Determine the (X, Y) coordinate at the center of the cell enclosing the given text.  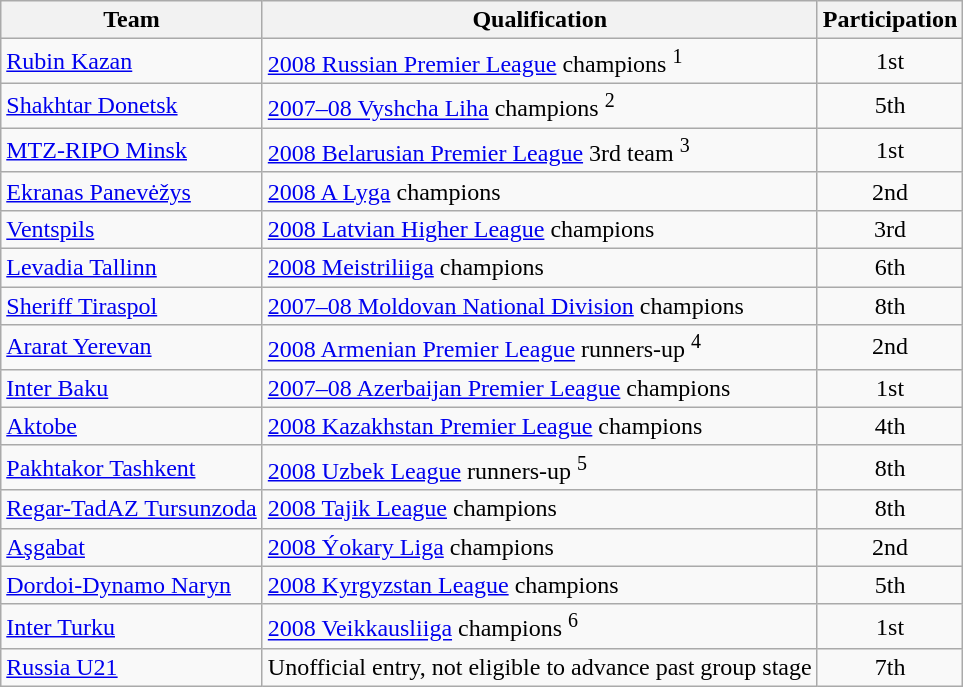
Ekranas Panevėžys (132, 191)
2008 Meistriliiga champions (540, 268)
Russia U21 (132, 668)
2008 Armenian Premier League runners-up 4 (540, 348)
Team (132, 20)
Unofficial entry, not eligible to advance past group stage (540, 668)
2008 Latvian Higher League champions (540, 230)
7th (890, 668)
2007–08 Vyshcha Liha champions 2 (540, 106)
2007–08 Moldovan National Division champions (540, 306)
2008 Veikkausliiga champions 6 (540, 626)
2008 Ýokary Liga champions (540, 547)
2008 A Lyga champions (540, 191)
Qualification (540, 20)
2008 Uzbek League runners-up 5 (540, 468)
Sheriff Tiraspol (132, 306)
Participation (890, 20)
2008 Belarusian Premier League 3rd team 3 (540, 150)
Inter Baku (132, 388)
6th (890, 268)
2008 Kyrgyzstan League champions (540, 585)
Inter Turku (132, 626)
Aktobe (132, 426)
Pakhtakor Tashkent (132, 468)
Levadia Tallinn (132, 268)
Aşgabat (132, 547)
2007–08 Azerbaijan Premier League champions (540, 388)
Regar-TadAZ Tursunzoda (132, 509)
Ararat Yerevan (132, 348)
2008 Tajik League champions (540, 509)
Shakhtar Donetsk (132, 106)
4th (890, 426)
Ventspils (132, 230)
MTZ-RIPO Minsk (132, 150)
3rd (890, 230)
Dordoi-Dynamo Naryn (132, 585)
2008 Russian Premier League champions 1 (540, 62)
Rubin Kazan (132, 62)
2008 Kazakhstan Premier League champions (540, 426)
